Identify which cell holds the provided text, then report its [X, Y] central coordinate. 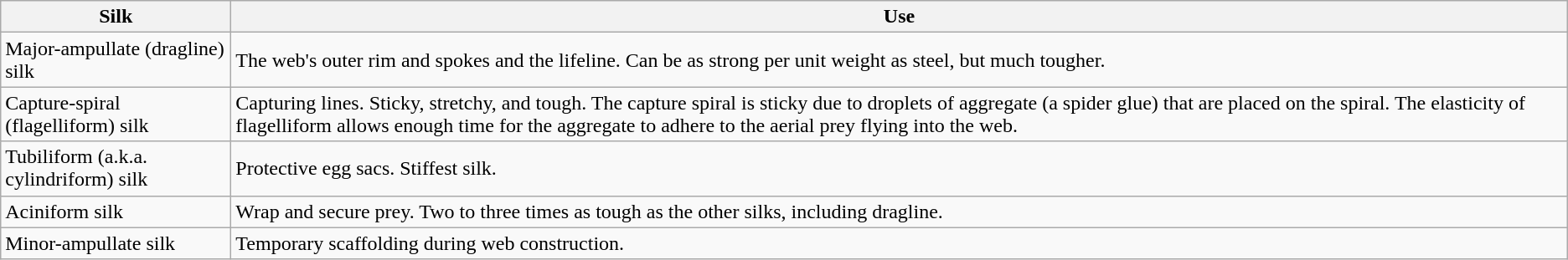
Use [900, 17]
Tubiliform (a.k.a. cylindriform) silk [116, 169]
Major-ampullate (dragline) silk [116, 60]
Aciniform silk [116, 212]
Minor-ampullate silk [116, 243]
The web's outer rim and spokes and the lifeline. Can be as strong per unit weight as steel, but much tougher. [900, 60]
Temporary scaffolding during web construction. [900, 243]
Silk [116, 17]
Protective egg sacs. Stiffest silk. [900, 169]
Capture-spiral (flagelliform) silk [116, 114]
Wrap and secure prey. Two to three times as tough as the other silks, including dragline. [900, 212]
